Scan for the cell matching the given text and deliver its (x, y) coordinate at center. 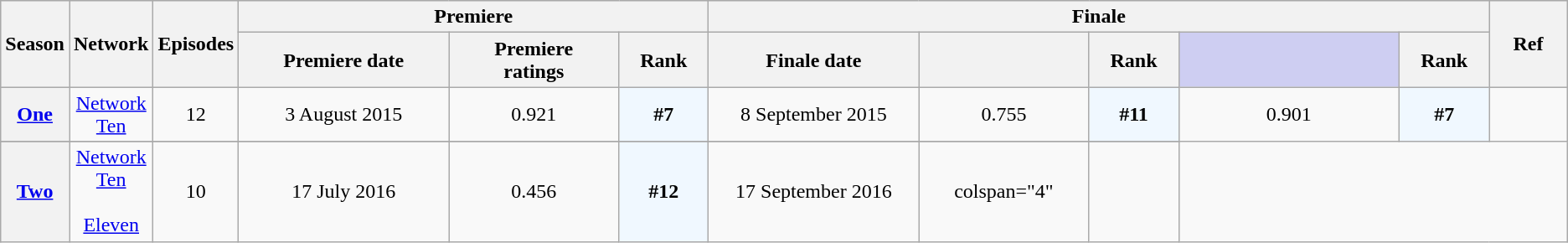
3 August 2015 (343, 114)
10 (196, 191)
#11 (1134, 114)
Season (35, 44)
17 September 2016 (814, 191)
Network Ten (111, 114)
One (35, 114)
0.921 (534, 114)
Two (35, 191)
Premiereratings (534, 60)
Premiere (474, 17)
#12 (663, 191)
colspan="4" (1003, 191)
Ref (1529, 44)
Finale (1099, 17)
0.901 (1289, 114)
8 September 2015 (814, 114)
Network TenEleven (111, 191)
0.456 (534, 191)
17 July 2016 (343, 191)
Network (111, 44)
0.755 (1003, 114)
Episodes (196, 44)
12 (196, 114)
Premiere date (343, 60)
Finale date (814, 60)
